Return (x, y) of the center of cell containing provided text 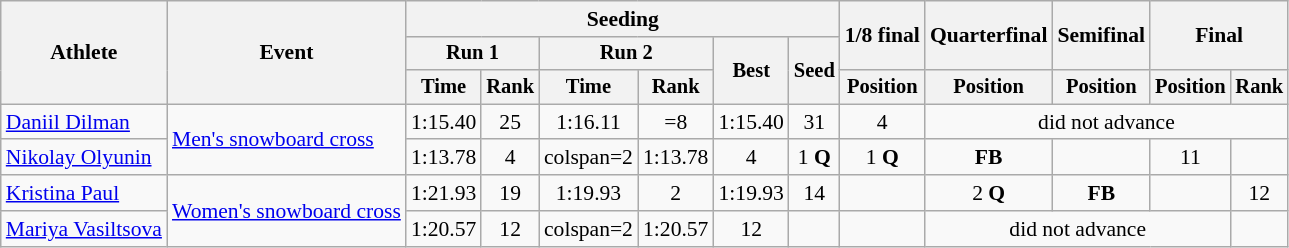
1:16.11 (588, 122)
Semifinal (1101, 36)
Nikolay Olyunin (84, 158)
31 (814, 122)
Kristina Paul (84, 193)
Women's snowboard cross (286, 210)
Seed (814, 70)
Seeding (623, 19)
11 (1190, 158)
Best (750, 70)
2 (676, 193)
Athlete (84, 52)
Daniil Dilman (84, 122)
Quarterfinal (989, 36)
=8 (676, 122)
25 (510, 122)
1/8 final (882, 36)
Run 2 (626, 54)
Event (286, 52)
Mariya Vasiltsova (84, 229)
2 Q (989, 193)
Final (1219, 36)
19 (510, 193)
1:21.93 (444, 193)
Run 1 (472, 54)
Men's snowboard cross (286, 140)
14 (814, 193)
